Extract the (X, Y) coordinate from the center of the cell holding the provided text.  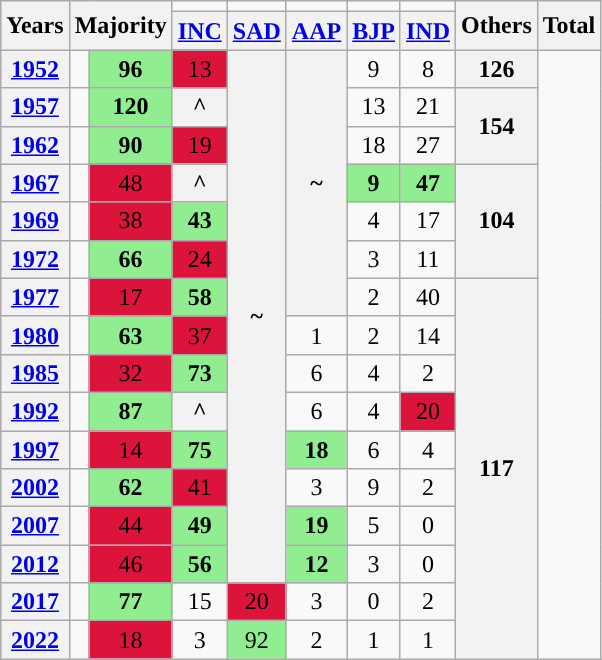
2007 (35, 526)
87 (130, 411)
92 (256, 640)
38 (130, 221)
SAD (256, 31)
2012 (35, 564)
Total (569, 26)
48 (130, 183)
1969 (35, 221)
2017 (35, 602)
IND (428, 31)
15 (200, 602)
2022 (35, 640)
62 (130, 488)
1980 (35, 335)
75 (200, 449)
1972 (35, 259)
66 (130, 259)
Others (497, 26)
49 (200, 526)
21 (428, 107)
27 (428, 145)
154 (497, 126)
46 (130, 564)
37 (200, 335)
Years (35, 26)
1997 (35, 449)
1957 (35, 107)
1952 (35, 69)
32 (130, 373)
INC (200, 31)
43 (200, 221)
1992 (35, 411)
8 (428, 69)
73 (200, 373)
1962 (35, 145)
90 (130, 145)
41 (200, 488)
Majority (120, 26)
12 (316, 564)
2002 (35, 488)
1967 (35, 183)
104 (497, 221)
5 (374, 526)
44 (130, 526)
40 (428, 297)
1977 (35, 297)
1985 (35, 373)
58 (200, 297)
47 (428, 183)
24 (200, 259)
56 (200, 564)
120 (130, 107)
63 (130, 335)
BJP (374, 31)
96 (130, 69)
117 (497, 468)
11 (428, 259)
AAP (316, 31)
77 (130, 602)
126 (497, 69)
